From the cell containing the given text, extract its center point as (X, Y) coordinate. 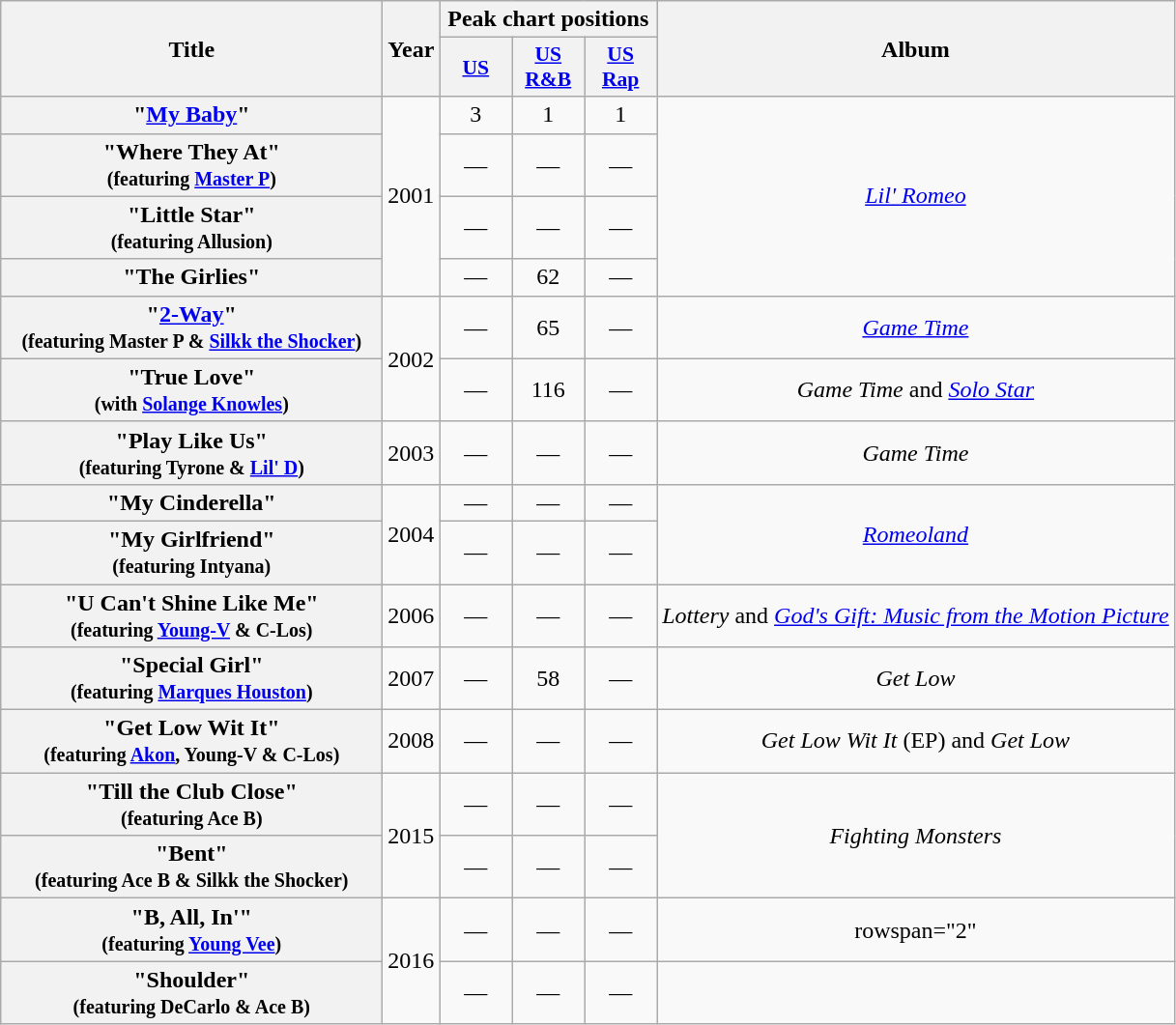
2015 (412, 836)
Get Low Wit It (EP) and Get Low (916, 742)
"U Can't Shine Like Me"(featuring Young-V & C-Los) (191, 614)
"Shoulder"(featuring DeCarlo & Ace B) (191, 993)
Album (916, 48)
"Play Like Us"(featuring Tyrone & Lil' D) (191, 452)
"True Love"(with Solange Knowles) (191, 390)
2001 (412, 196)
2006 (412, 614)
Fighting Monsters (916, 836)
"Get Low Wit It"(featuring Akon, Young-V & C-Los) (191, 742)
"The Girlies" (191, 277)
"2-Way"(featuring Master P & Silkk the Shocker) (191, 327)
Lil' Romeo (916, 196)
"B, All, In'"(featuring Young Vee) (191, 929)
Title (191, 48)
"Bent"(featuring Ace B & Silkk the Shocker) (191, 868)
"Where They At"(featuring Master P) (191, 164)
"Little Star"(featuring Allusion) (191, 228)
"Till the Club Close"(featuring Ace B) (191, 804)
116 (549, 390)
2002 (412, 358)
USR&B (549, 68)
65 (549, 327)
Romeoland (916, 533)
Get Low (916, 678)
Year (412, 48)
"My Cinderella" (191, 502)
2016 (412, 961)
Lottery and God's Gift: Music from the Motion Picture (916, 614)
"My Girlfriend"(featuring Intyana) (191, 553)
62 (549, 277)
USRap (620, 68)
rowspan="2" (916, 929)
2003 (412, 452)
Peak chart positions (549, 19)
3 (475, 115)
58 (549, 678)
Game Time and Solo Star (916, 390)
2008 (412, 742)
US (475, 68)
"My Baby" (191, 115)
2004 (412, 533)
2007 (412, 678)
"Special Girl"(featuring Marques Houston) (191, 678)
